Return (X, Y) of the center of cell containing provided text 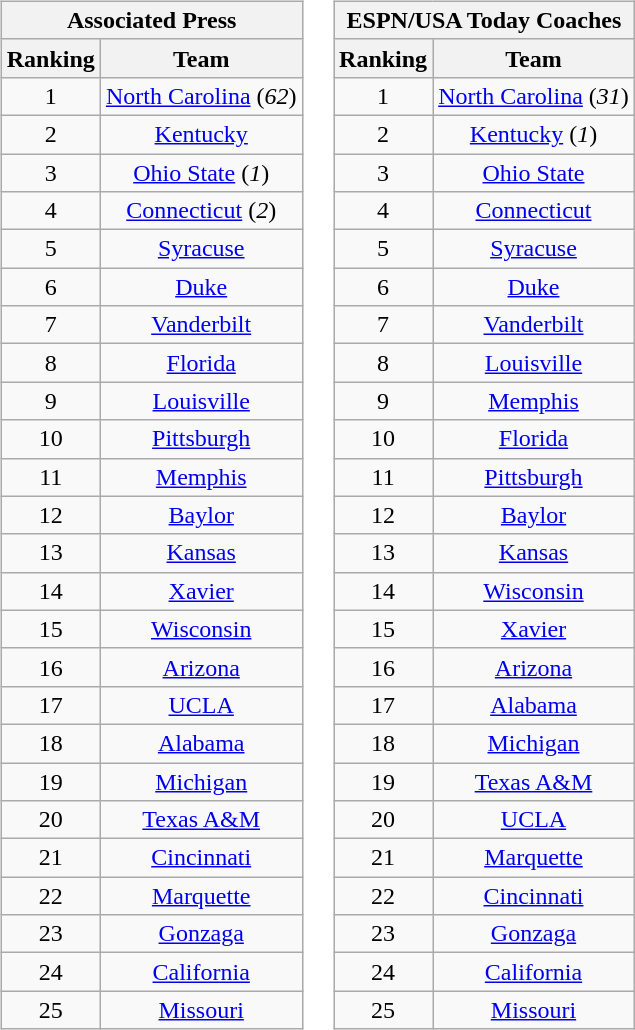
ESPN/USA Today Coaches (484, 20)
North Carolina (31) (534, 96)
Connecticut (2) (201, 211)
Connecticut (534, 211)
Ohio State (534, 173)
Kentucky (201, 134)
Kentucky (1) (534, 134)
North Carolina (62) (201, 96)
Associated Press (152, 20)
Ohio State (1) (201, 173)
